Find where the given text appears and provide that cell's center as (X, Y) coordinate. 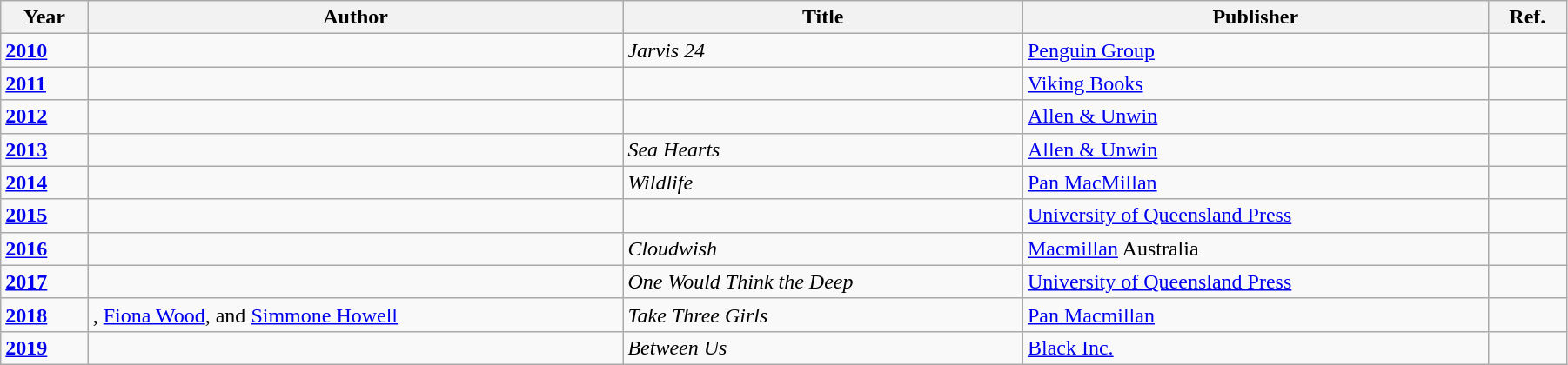
Macmillan Australia (1255, 249)
2018 (44, 315)
2013 (44, 149)
2011 (44, 83)
Wildlife (823, 182)
Jarvis 24 (823, 50)
Year (44, 17)
Publisher (1255, 17)
Sea Hearts (823, 149)
2016 (44, 249)
Between Us (823, 348)
2019 (44, 348)
2017 (44, 282)
Author (355, 17)
Cloudwish (823, 249)
2014 (44, 182)
Black Inc. (1255, 348)
Penguin Group (1255, 50)
Viking Books (1255, 83)
2012 (44, 116)
Title (823, 17)
Pan Macmillan (1255, 315)
Take Three Girls (823, 315)
2015 (44, 216)
One Would Think the Deep (823, 282)
2010 (44, 50)
Pan MacMillan (1255, 182)
Ref. (1527, 17)
, Fiona Wood, and Simmone Howell (355, 315)
